Detect which cell encompasses the target text, then output its [x, y] center coordinate. 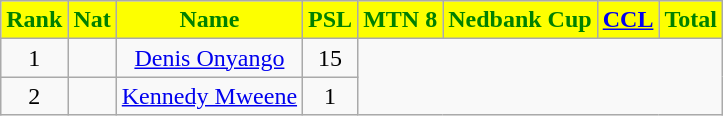
Nedbank Cup [520, 20]
Total [691, 20]
Denis Onyango [209, 58]
15 [330, 58]
PSL [330, 20]
CCL [628, 20]
Rank [34, 20]
Name [209, 20]
2 [34, 96]
Kennedy Mweene [209, 96]
MTN 8 [400, 20]
Nat [92, 20]
